Find where the given text appears and provide that cell's center as [x, y] coordinate. 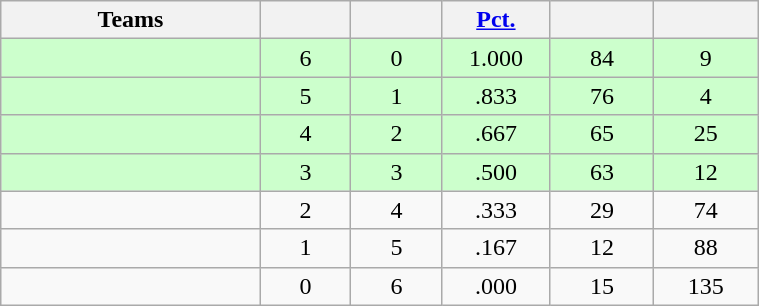
.000 [496, 286]
88 [706, 248]
65 [602, 134]
135 [706, 286]
.333 [496, 210]
1.000 [496, 58]
.667 [496, 134]
Pct. [496, 20]
29 [602, 210]
.833 [496, 96]
9 [706, 58]
63 [602, 172]
25 [706, 134]
Teams [130, 20]
76 [602, 96]
15 [602, 286]
.167 [496, 248]
74 [706, 210]
.500 [496, 172]
84 [602, 58]
